Return [x, y] of the center of cell containing provided text 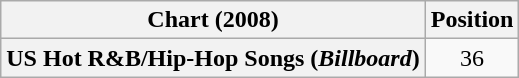
36 [472, 58]
US Hot R&B/Hip-Hop Songs (Billboard) [213, 58]
Chart (2008) [213, 20]
Position [472, 20]
